Provide the [x, y] coordinate of the cell's center where the given text is located.  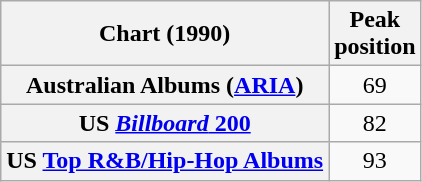
US Top R&B/Hip-Hop Albums [165, 161]
Chart (1990) [165, 34]
US Billboard 200 [165, 123]
82 [375, 123]
Peakposition [375, 34]
93 [375, 161]
Australian Albums (ARIA) [165, 85]
69 [375, 85]
